Scan for the cell matching the given text and deliver its [X, Y] coordinate at center. 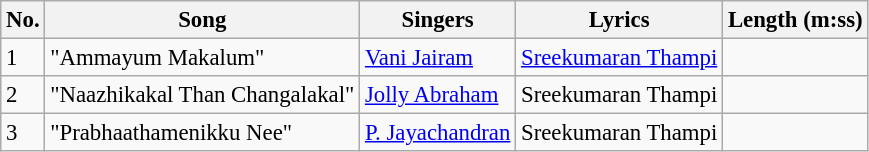
"Prabhaathamenikku Nee" [202, 133]
"Naazhikakal Than Changalakal" [202, 95]
Jolly Abraham [438, 95]
2 [23, 95]
1 [23, 58]
No. [23, 20]
3 [23, 133]
Lyrics [620, 20]
Singers [438, 20]
Song [202, 20]
"Ammayum Makalum" [202, 58]
Length (m:ss) [796, 20]
Vani Jairam [438, 58]
P. Jayachandran [438, 133]
